Return [X, Y] of the center of cell containing provided text 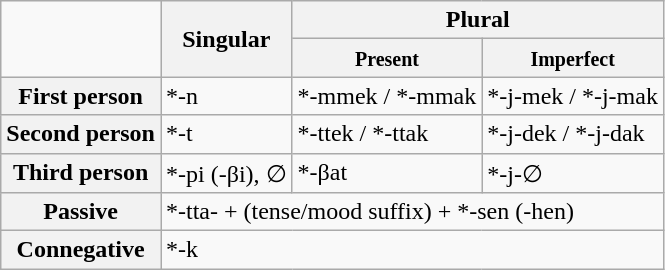
First person [81, 96]
*-ttek / *-ttak [387, 134]
Singular [226, 39]
*-k [412, 250]
Connegative [81, 250]
*-t [226, 134]
Plural [478, 20]
*-pi (-βi), ∅ [226, 173]
*-n [226, 96]
*-βat [387, 173]
Second person [81, 134]
*-tta- + (tense/mood suffix) + *-sen (-hen) [412, 212]
*-j-∅ [573, 173]
*-j-mek / *-j-mak [573, 96]
Third person [81, 173]
Passive [81, 212]
*-mmek / *-mmak [387, 96]
*-j-dek / *-j-dak [573, 134]
Present [387, 58]
Imperfect [573, 58]
